Extract the (X, Y) coordinate from the center of the cell holding the provided text.  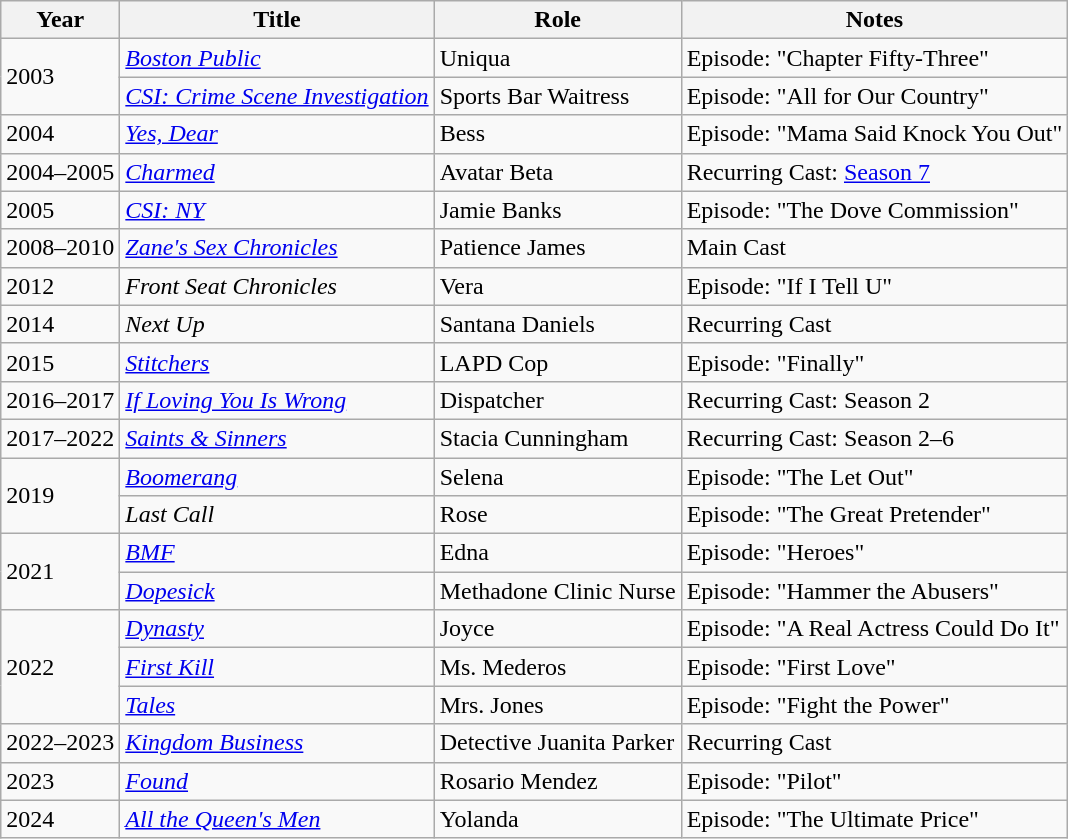
Episode: "First Love" (874, 667)
Last Call (277, 515)
Tales (277, 705)
2023 (60, 781)
2005 (60, 210)
Episode: "Fight the Power" (874, 705)
Zane's Sex Chronicles (277, 248)
If Loving You Is Wrong (277, 400)
Front Seat Chronicles (277, 286)
Role (558, 20)
Detective Juanita Parker (558, 743)
Boomerang (277, 477)
Charmed (277, 172)
All the Queen's Men (277, 819)
2003 (60, 77)
Kingdom Business (277, 743)
Episode: "Mama Said Knock You Out" (874, 134)
Vera (558, 286)
Joyce (558, 629)
Edna (558, 553)
Stacia Cunningham (558, 438)
2004 (60, 134)
Episode: "Heroes" (874, 553)
Episode: "Hammer the Abusers" (874, 591)
Saints & Sinners (277, 438)
2008–2010 (60, 248)
2017–2022 (60, 438)
2022–2023 (60, 743)
2014 (60, 324)
LAPD Cop (558, 362)
2022 (60, 667)
Episode: "A Real Actress Could Do It" (874, 629)
Uniqua (558, 58)
Ms. Mederos (558, 667)
Next Up (277, 324)
Boston Public (277, 58)
Episode: "All for Our Country" (874, 96)
Dispatcher (558, 400)
Methadone Clinic Nurse (558, 591)
Rose (558, 515)
Recurring Cast: Season 2 (874, 400)
Dopesick (277, 591)
Episode: "The Great Pretender" (874, 515)
Episode: "Pilot" (874, 781)
Episode: "Chapter Fifty-Three" (874, 58)
2024 (60, 819)
First Kill (277, 667)
Title (277, 20)
Recurring Cast: Season 7 (874, 172)
Avatar Beta (558, 172)
Found (277, 781)
BMF (277, 553)
2004–2005 (60, 172)
Year (60, 20)
2021 (60, 572)
Episode: "The Ultimate Price" (874, 819)
Main Cast (874, 248)
Yolanda (558, 819)
Patience James (558, 248)
Stitchers (277, 362)
Episode: "The Dove Commission" (874, 210)
2012 (60, 286)
Sports Bar Waitress (558, 96)
Santana Daniels (558, 324)
Notes (874, 20)
CSI: Crime Scene Investigation (277, 96)
Bess (558, 134)
Episode: "If I Tell U" (874, 286)
Episode: "The Let Out" (874, 477)
2015 (60, 362)
Mrs. Jones (558, 705)
Recurring Cast: Season 2–6 (874, 438)
Dynasty (277, 629)
Rosario Mendez (558, 781)
CSI: NY (277, 210)
2019 (60, 496)
Yes, Dear (277, 134)
Episode: "Finally" (874, 362)
2016–2017 (60, 400)
Selena (558, 477)
Jamie Banks (558, 210)
